For the text-containing cell, return its midpoint in [X, Y] coordinate format. 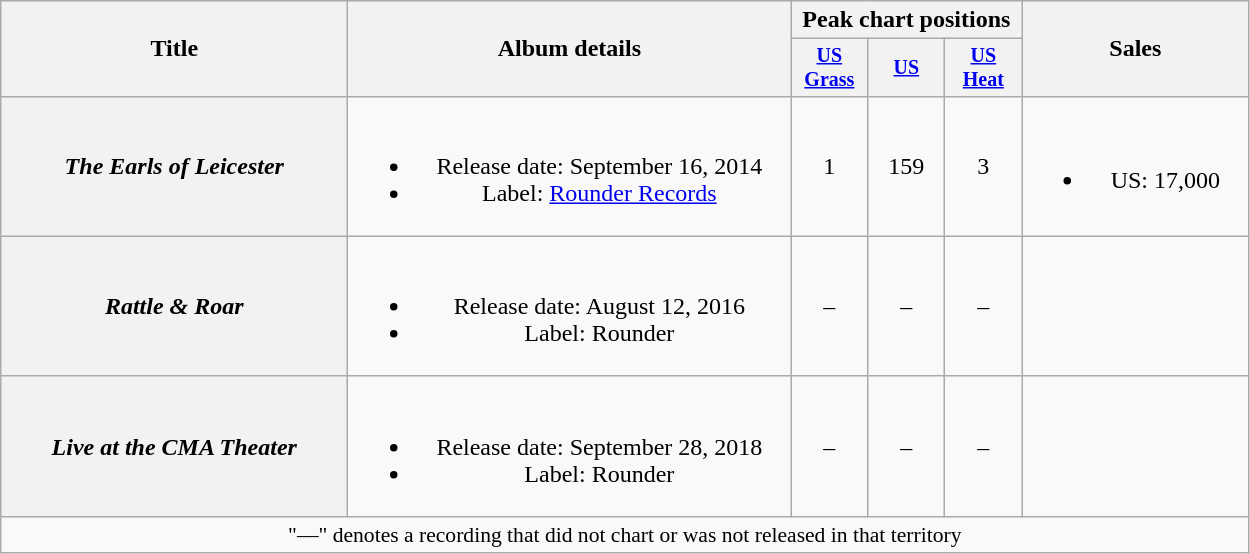
Sales [1136, 49]
1 [830, 166]
US Grass [830, 68]
"—" denotes a recording that did not chart or was not released in that territory [625, 534]
Album details [570, 49]
The Earls of Leicester [174, 166]
US: 17,000 [1136, 166]
Release date: September 16, 2014Label: Rounder Records [570, 166]
US [906, 68]
Release date: September 28, 2018Label: Rounder [570, 446]
Release date: August 12, 2016Label: Rounder [570, 306]
3 [984, 166]
Live at the CMA Theater [174, 446]
Title [174, 49]
Peak chart positions [906, 20]
USHeat [984, 68]
159 [906, 166]
Rattle & Roar [174, 306]
